Identify which cell holds the provided text, then report its (X, Y) central coordinate. 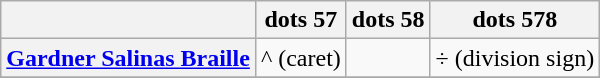
÷ (division sign) (515, 58)
dots 578 (515, 20)
dots 57 (300, 20)
dots 58 (388, 20)
Gardner Salinas Braille (128, 58)
^ (caret) (300, 58)
